Find where the given text appears and provide that cell's center as (X, Y) coordinate. 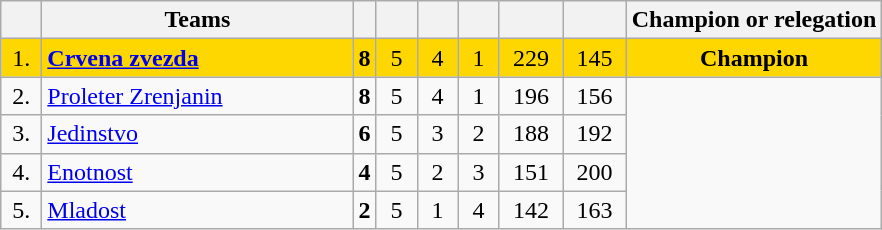
3. (22, 134)
Champion (754, 58)
Champion or relegation (754, 20)
5. (22, 210)
151 (531, 172)
192 (595, 134)
229 (531, 58)
Mladost (198, 210)
1. (22, 58)
4. (22, 172)
2. (22, 96)
163 (595, 210)
196 (531, 96)
6 (364, 134)
Teams (198, 20)
156 (595, 96)
200 (595, 172)
Crvena zvezda (198, 58)
188 (531, 134)
145 (595, 58)
Jedinstvo (198, 134)
Proleter Zrenjanin (198, 96)
142 (531, 210)
Enotnost (198, 172)
